For the text-containing cell, return its midpoint in [X, Y] coordinate format. 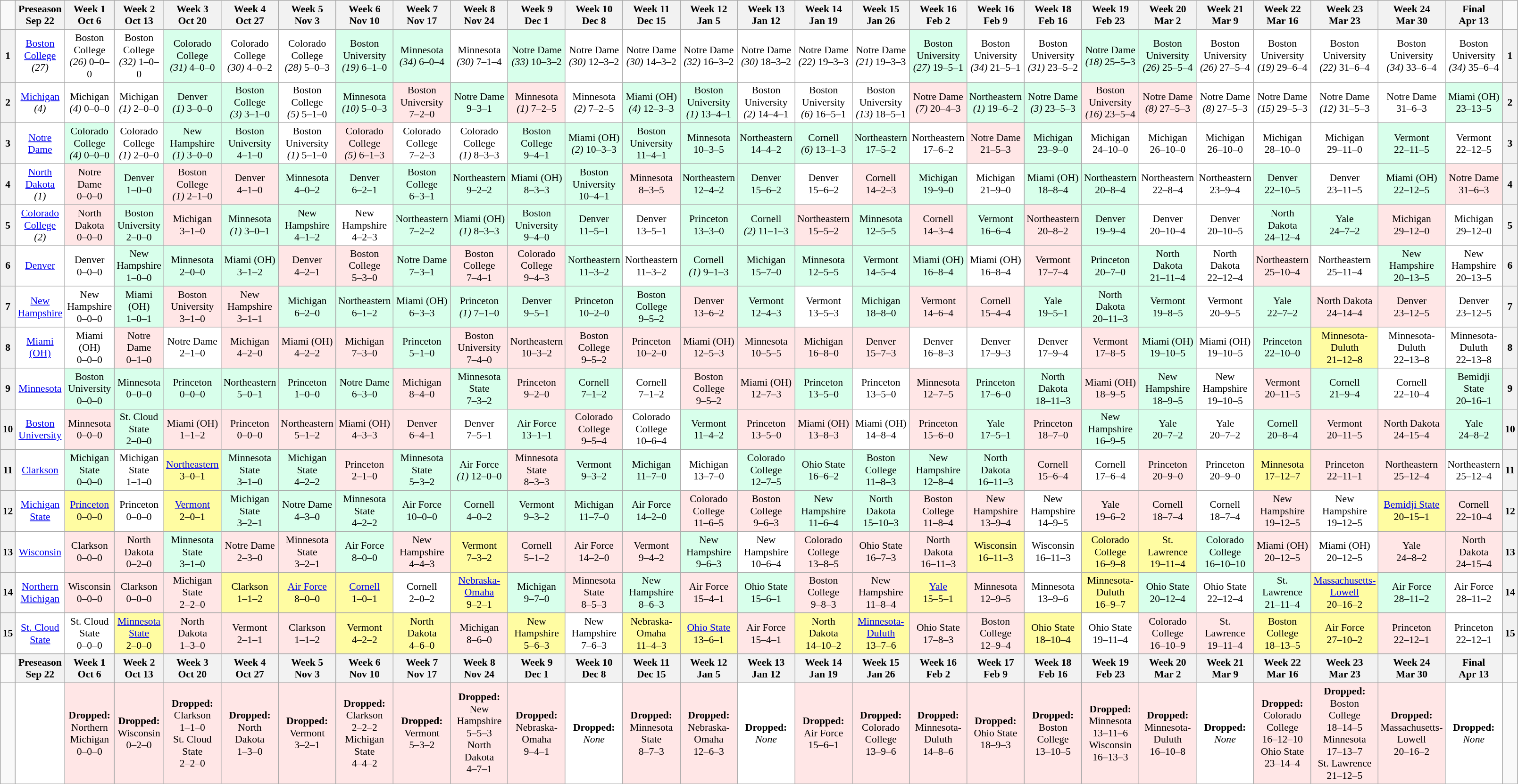
Ohio State20–12–4 [1168, 593]
Miami (OH)0–0–0 [90, 348]
Boston University(1) 13–4–1 [709, 103]
Yale19–5–1 [1053, 307]
Minnesota State8–5–3 [594, 593]
Cornell17–6–4 [1110, 470]
Miami (OH)4–3–3 [365, 429]
Notre Dame(32) 16–3–2 [709, 56]
New Hampshire1–0–0 [139, 266]
Miami (OH)(1) 8–3–3 [479, 225]
Denver15–7–3 [881, 348]
Boston College(27) [40, 56]
New Hampshire3–1–1 [250, 307]
Colorado College9–4–3 [537, 266]
Vermont17–8–5 [1110, 348]
Northeastern22–8–4 [1168, 185]
Yale22–7–2 [1283, 307]
North Dakota18–11–3 [1053, 388]
Vermont4–2–2 [365, 634]
Minnesota State5–3–2 [422, 470]
Northeastern17–5–2 [881, 143]
Boston University4–1–0 [250, 143]
Vermont12–4–3 [766, 307]
Minnesota(2) 7–2–5 [594, 103]
Minnesota State3–2–1 [307, 552]
Vermont22–11–5 [1411, 143]
Wisconsin [40, 552]
Michigan State0–0–0 [90, 470]
Princeton15–6–0 [938, 429]
Northeastern12–4–2 [709, 185]
Ohio State22–12–4 [1225, 593]
Boston University(34) 33–6–4 [1411, 56]
Denver13–5–1 [651, 225]
Denver4–2–1 [307, 266]
Minnesota(1) 3–0–1 [250, 225]
Minnesota(30) 7–1–4 [479, 56]
Minnesota(1) 7–2–5 [537, 103]
Vermont16–6–4 [996, 225]
Boston College5–3–0 [365, 266]
Boston College11–8–4 [938, 511]
Minnesota(34) 6–0–4 [422, 56]
Ohio State13–6–1 [709, 634]
Boston College18–13–5 [1283, 634]
Miami (OH)3–1–2 [250, 266]
St. Lawrence21–11–4 [1283, 593]
Boston University(13) 18–5–1 [881, 103]
Boston University11–4–1 [651, 143]
Colorado College(5) 6–1–3 [365, 143]
Miami (OH)1–1–2 [192, 429]
Miami (OH)4–2–2 [307, 348]
Princeton22–10–0 [1283, 348]
North Dakota20–11–3 [1110, 307]
Miami (OH) [40, 348]
Vermont14–6–4 [938, 307]
Dropped:Colorado College16–12–10Ohio State23–14–4 [1283, 733]
Boston University0–0–0 [90, 388]
Miami (OH)(2) 10–3–3 [594, 143]
Minnesota State7–3–2 [479, 388]
Cornell(1) 9–1–3 [709, 266]
Minnesota8–3–5 [651, 185]
Princeton20–7–0 [1110, 266]
New Hampshire16–9–5 [1110, 429]
Dropped:North Dakota1–3–0 [250, 733]
Notre Dame(15) 29–5–3 [1283, 103]
Bemidji State20–15–1 [1411, 511]
Colorado College13–8–5 [824, 552]
New Hampshire19–10–5 [1225, 388]
Dropped:Minnesota-Duluth14–8–6 [938, 733]
North Dakota24–12–4 [1283, 225]
Notre Dame0–0–0 [90, 185]
Wisconsin0–0–0 [90, 593]
Denver4–1–0 [250, 185]
Massachusetts-Lowell20–16–2 [1344, 593]
Cornell14–2–3 [881, 185]
Miami (OH)18–9–5 [1110, 388]
Princeton(1) 7–1–0 [479, 307]
North Dakota22–12–4 [1225, 266]
Air Force27–10–2 [1344, 634]
Northeastern20–8–4 [1110, 185]
Boston University [40, 429]
Northeastern6–1–2 [365, 307]
Boston University(26) 27–5–4 [1225, 56]
Colorado College7–2–3 [422, 143]
North Dakota15–10–3 [881, 511]
Cornell(6) 13–1–3 [824, 143]
Boston College6–3–1 [422, 185]
St. Cloud State2–0–0 [139, 429]
Dropped:New Hampshire5–5–3North Dakota4–7–1 [479, 733]
Colorado College(1) 2–0–0 [139, 143]
Notre Dame21–5–3 [996, 143]
Michigan7–3–0 [365, 348]
Denver0–0–0 [90, 266]
Boston College11–8–3 [881, 470]
Colorado College10–6–4 [651, 429]
Boston University(1) 5–1–0 [307, 143]
Minnesota [40, 388]
Minnesota10–3–5 [709, 143]
Miami (OH)14–8–4 [881, 429]
Dropped:Boston College13–10–5 [1053, 733]
Notre Dame0–1–0 [139, 348]
Miami (OH)1–0–1 [139, 307]
Michigan13–7–0 [709, 470]
Colorado College(31) 4–0–0 [192, 56]
New Hampshire [40, 307]
Boston University7–2–0 [422, 103]
Boston University(16) 23–5–4 [1110, 103]
Notre Dame7–3–1 [422, 266]
Miami (OH)18–8–4 [1053, 185]
Ohio State16–7–3 [881, 552]
Princeton18–7–0 [1053, 429]
Boston College12–9–4 [996, 634]
Colorado College(30) 4–0–2 [250, 56]
Boston University10–4–1 [594, 185]
Michigan6–2–0 [307, 307]
Miami (OH)6–3–3 [422, 307]
Denver20–10–5 [1225, 225]
Boston University9–4–0 [537, 225]
Boston College(26) 0–0–0 [90, 56]
Michigan9–7–0 [537, 593]
Boston University(19) 29–6–4 [1283, 56]
Denver22–10–5 [1283, 185]
Cornell14–3–4 [938, 225]
Boston University(22) 31–6–4 [1344, 56]
Miami (OH)8–3–3 [537, 185]
Princeton9–2–0 [537, 388]
Denver20–10–4 [1168, 225]
Michigan4–2–0 [250, 348]
Cornell21–9–4 [1344, 388]
Cornell15–4–4 [996, 307]
New Hampshire4–1–2 [307, 225]
Notre Dame(22) 19–3–3 [824, 56]
Northeastern20–8–2 [1053, 225]
Northeastern17–6–2 [938, 143]
Notre Dame(33) 10–3–2 [537, 56]
Colorado College(4) 0–0–0 [90, 143]
Denver(1) 3–0–0 [192, 103]
Michigan State4–2–2 [307, 470]
Princeton5–1–0 [422, 348]
Denver11–5–1 [594, 225]
Boston University2–0–0 [139, 225]
Notre Dame2–3–0 [250, 552]
New Hampshire10–6–4 [766, 552]
Northeastern7–2–2 [422, 225]
Michigan28–10–0 [1283, 143]
Northeastern9–2–2 [479, 185]
St. Cloud State [40, 634]
Minnesota10–5–5 [766, 348]
Cornell2–0–2 [422, 593]
New Hampshire4–4–3 [422, 552]
Boston College(5) 5–1–0 [307, 103]
Notre Dame6–3–0 [365, 388]
North Dakota21–11–4 [1168, 266]
North Dakota4–6–0 [422, 634]
Denver7–5–1 [479, 429]
Notre Dame(30) 14–3–2 [651, 56]
Vermont20–9–5 [1225, 307]
Colorado College(2) [40, 225]
Princeton2–1–0 [365, 470]
Princeton13–3–0 [709, 225]
Dropped:Nebraska-Omaha12–6–3 [709, 733]
Notre Dame(21) 19–3–3 [881, 56]
Vermont22–12–5 [1474, 143]
Vermont14–5–4 [881, 266]
Boston University(19) 6–1–0 [365, 56]
Boston College9–4–1 [537, 143]
North Dakota1–3–0 [192, 634]
North Dakota0–2–0 [139, 552]
New Hampshire12–8–4 [938, 470]
Michigan3–1–0 [192, 225]
New Hampshire11–6–4 [824, 511]
Michigan(4) [40, 103]
Denver13–6–2 [709, 307]
Minnesota4–0–2 [307, 185]
Notre Dame9–3–1 [479, 103]
Nebraska-Omaha9–2–1 [479, 593]
Northeastern5–0–1 [250, 388]
Notre Dame [40, 143]
Denver17–9–4 [1053, 348]
Ohio State19–11–4 [1110, 634]
Colorado College16–10–9 [1168, 634]
Colorado College9–5–4 [594, 429]
Denver9–5–1 [537, 307]
Minnesota12–9–5 [996, 593]
Ohio State16–6–2 [824, 470]
Minnesota State4–2–2 [365, 511]
Cornell(2) 11–1–3 [766, 225]
Cornell4–0–2 [479, 511]
Notre Dame(3) 23–5–3 [1053, 103]
Ohio State15–6–1 [766, 593]
Vermont9–4–2 [651, 552]
Notre Dame(30) 18–3–2 [766, 56]
Yale17–5–1 [996, 429]
Colorado College16–9–8 [1110, 552]
Northern Michigan [40, 593]
Dropped:Wisconsin0–2–0 [139, 733]
Air Force13–1–1 [537, 429]
Notre Dame(30) 12–3–2 [594, 56]
North Dakota(1) [40, 185]
Minnesota-Duluth16–9–7 [1110, 593]
Miami (OH)13–8–3 [824, 429]
Michigan State3–2–1 [250, 511]
Dropped:Clarkson1–1–0St. Cloud State2–2–0 [192, 733]
Dropped:Nebraska-Omaha9–4–1 [537, 733]
Ohio State17–8–3 [938, 634]
Miami (OH)12–5–3 [709, 348]
Northeastern10–3–2 [537, 348]
Notre Dame(7) 20–4–3 [938, 103]
Northeastern(1) 19–6–2 [996, 103]
New Hampshire9–6–3 [709, 552]
New Hampshire8–6–3 [651, 593]
Air Force(1) 12–0–0 [479, 470]
Minnesota2–0–0 [192, 266]
Vermont17–7–4 [1053, 266]
Yale19–6–2 [1110, 511]
Michigan16–8–0 [824, 348]
Denver6–2–1 [365, 185]
Michigan8–4–0 [422, 388]
Cornell5–1–2 [537, 552]
Miami (OH)22–12–5 [1411, 185]
Minnesota13–9–6 [1053, 593]
Miami (OH)12–7–3 [766, 388]
Michigan State [40, 511]
Michigan15–7–0 [766, 266]
Vermont13–5–3 [824, 307]
Boston University(34) 35–6–4 [1474, 56]
Princeton1–0–0 [307, 388]
Miami (OH)(4) 12–3–3 [651, 103]
Vermont7–3–2 [479, 552]
Colorado College16–10–10 [1225, 552]
Yale24–7–2 [1344, 225]
Ohio State18–10–4 [1053, 634]
Boston University(27) 19–5–1 [938, 56]
Colorado College11–6–5 [709, 511]
Week 16Feb 9 [996, 15]
Minnesota State2–0–0 [139, 634]
Dropped:Colorado College13–9–6 [881, 733]
Dropped:Air Force15–6–1 [824, 733]
Dropped:Boston College18–14–5Minnesota17–13–7St. Lawrence21–12–5 [1344, 733]
Denver1–0–0 [139, 185]
Boston University3–1–0 [192, 307]
Michigan21–9–0 [996, 185]
Boston University(34) 21–5–1 [996, 56]
Boston University(31) 23–5–2 [1053, 56]
Minnesota(10) 5–0–3 [365, 103]
Vermont11–4–2 [709, 429]
Boston College9–8–3 [824, 593]
Dropped:Minnesota-Duluth16–10–8 [1168, 733]
Boston College7–4–1 [479, 266]
Boston University(6) 16–5–1 [824, 103]
North Dakota0–0–0 [90, 225]
North Dakota24–14–4 [1344, 307]
Week 17Feb 9 [996, 668]
New Hampshire0–0–0 [90, 307]
Dropped:Ohio State18–9–3 [996, 733]
Yale15–5–1 [938, 593]
Michigan(1) 2–0–0 [139, 103]
Northeastern23–9–4 [1225, 185]
Northeastern3–0–1 [192, 470]
Cornell15–6–4 [1053, 470]
Minnesota12–7–5 [938, 388]
Bemidji State20–16–1 [1474, 388]
New Hampshire4–2–3 [365, 225]
Denver6–4–1 [422, 429]
Denver19–9–4 [1110, 225]
Colorado College(1) 8–3–3 [479, 143]
Denver [40, 266]
New Hampshire11–8–4 [881, 593]
New Hampshire18–9–5 [1168, 388]
Northeastern25–10–4 [1283, 266]
Clarkson [40, 470]
Vermont2–0–1 [192, 511]
Boston College(3) 3–1–0 [250, 103]
Northeastern5–1–2 [307, 429]
Princeton17–6–0 [996, 388]
Boston College9–6–3 [766, 511]
Michigan State1–1–0 [139, 470]
Notre Dame2–1–0 [192, 348]
Dropped:Minnesota State8–7–3 [651, 733]
Miami (OH)23–13–5 [1474, 103]
Nebraska-Omaha11–4–3 [651, 634]
New Hampshire5–6–3 [537, 634]
Dropped:Minnesota13–11–6Wisconsin16–13–3 [1110, 733]
Colorado College(28) 5–0–3 [307, 56]
New Hampshire13–9–4 [996, 511]
Michigan18–8–0 [881, 307]
Dropped:Clarkson2–2–2Michigan State4–4–2 [365, 733]
Minnesota17–12–7 [1283, 470]
Boston University(26) 25–5–4 [1168, 56]
Vermont2–1–1 [250, 634]
Boston College(32) 1–0–0 [139, 56]
Air Force10–0–0 [422, 511]
Michigan29–11–0 [1344, 143]
Minnesota-Duluth21–12–8 [1344, 348]
Michigan24–10–0 [1110, 143]
Michigan State2–2–0 [192, 593]
Notre Dame4–3–0 [307, 511]
Dropped:Massachusetts-Lowell20–16–2 [1411, 733]
Cornell20–8–4 [1283, 429]
Michigan8–6–0 [479, 634]
New Hampshire(1) 3–0–0 [192, 143]
New Hampshire14–9–5 [1053, 511]
Denver16–8–3 [938, 348]
Boston University(2) 14–4–1 [766, 103]
Boston College(1) 2–1–0 [192, 185]
St. Cloud State0–0–0 [90, 634]
Northeastern14–4–2 [766, 143]
Northeastern15–5–2 [824, 225]
Northeastern25–11–4 [1344, 266]
Minnesota-Duluth13–7–6 [881, 634]
Michigan(4) 0–0–0 [90, 103]
Princeton22–11–1 [1344, 470]
Boston University7–4–0 [479, 348]
Minnesota State8–3–3 [537, 470]
Notre Dame(18) 25–5–3 [1110, 56]
Notre Dame(12) 31–5–3 [1344, 103]
North Dakota14–10–2 [824, 634]
Colorado College12–7–5 [766, 470]
Dropped:Northern Michigan0–0–0 [90, 733]
Cornell1–0–1 [365, 593]
Denver17–9–3 [996, 348]
Michigan19–9–0 [938, 185]
Denver23–11–5 [1344, 185]
Michigan23–9–0 [1053, 143]
Dropped:Vermont5–3–2 [422, 733]
Dropped:Vermont3–2–1 [307, 733]
New Hampshire7–6–3 [594, 634]
Vermont19–8–5 [1168, 307]
